Output the [X, Y] coordinate of the center of the cell containing the given text.  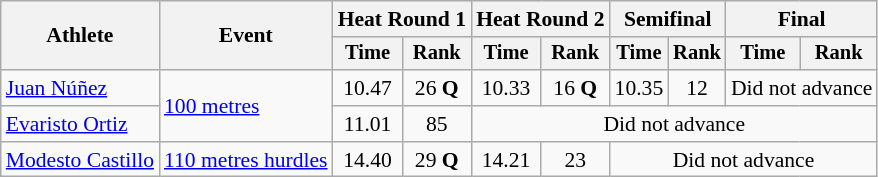
16 Q [576, 88]
100 metres [246, 106]
Juan Núñez [80, 88]
10.35 [640, 88]
12 [697, 88]
Athlete [80, 36]
11.01 [368, 124]
Heat Round 2 [540, 19]
Semifinal [668, 19]
Evaristo Ortiz [80, 124]
10.47 [368, 88]
Event [246, 36]
10.33 [506, 88]
Heat Round 1 [402, 19]
85 [436, 124]
26 Q [436, 88]
Final [802, 19]
